Identify which cell holds the provided text, then report its [x, y] central coordinate. 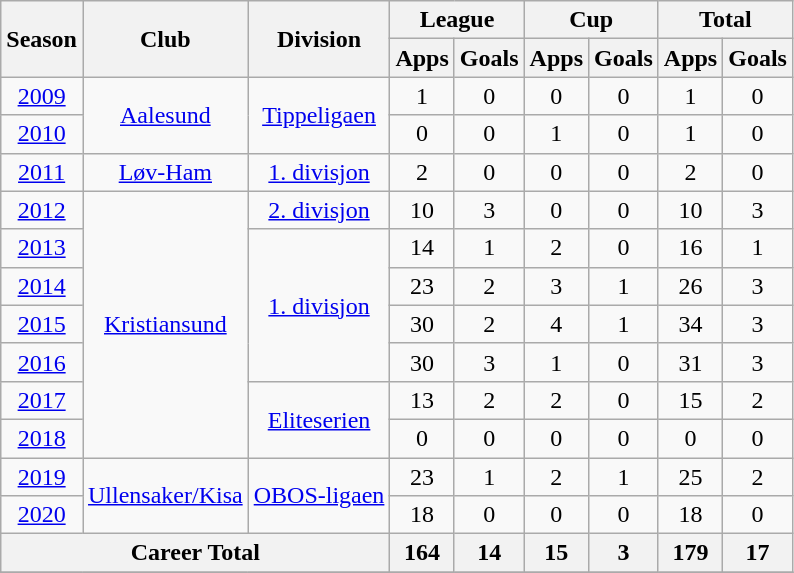
2016 [42, 362]
Club [165, 39]
2018 [42, 438]
4 [556, 324]
31 [690, 362]
2009 [42, 96]
Total [725, 20]
Season [42, 39]
Aalesund [165, 115]
26 [690, 286]
16 [690, 248]
Eliteserien [319, 419]
Ullensaker/Kisa [165, 496]
League [457, 20]
25 [690, 477]
13 [422, 400]
179 [690, 553]
Kristiansund [165, 324]
Division [319, 39]
2020 [42, 515]
2017 [42, 400]
164 [422, 553]
2013 [42, 248]
34 [690, 324]
Cup [591, 20]
2. divisjon [319, 210]
Career Total [196, 553]
2010 [42, 134]
2019 [42, 477]
2012 [42, 210]
Tippeligaen [319, 115]
Løv-Ham [165, 172]
OBOS-ligaen [319, 496]
2011 [42, 172]
17 [758, 553]
2015 [42, 324]
2014 [42, 286]
